Find where the given text appears and provide that cell's center as [x, y] coordinate. 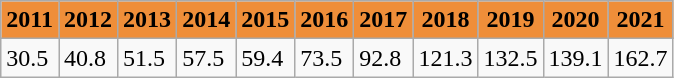
2017 [384, 20]
2020 [576, 20]
57.5 [206, 58]
2011 [30, 20]
30.5 [30, 58]
2012 [88, 20]
132.5 [510, 58]
40.8 [88, 58]
2016 [324, 20]
2019 [510, 20]
2015 [266, 20]
121.3 [446, 58]
162.7 [640, 58]
2018 [446, 20]
92.8 [384, 58]
2014 [206, 20]
59.4 [266, 58]
73.5 [324, 58]
139.1 [576, 58]
2013 [148, 20]
2021 [640, 20]
51.5 [148, 58]
